Scan for the cell matching the given text and deliver its [X, Y] coordinate at center. 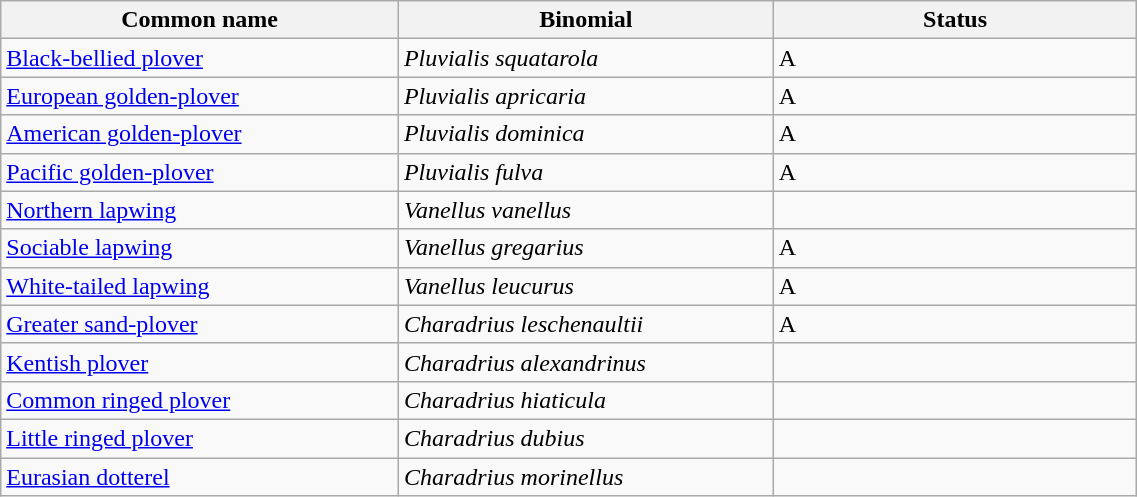
Pluvialis apricaria [586, 96]
Sociable lapwing [200, 248]
Pluvialis squatarola [586, 58]
Black-bellied plover [200, 58]
Charadrius morinellus [586, 477]
Status [955, 20]
Eurasian dotterel [200, 477]
Charadrius alexandrinus [586, 362]
American golden-plover [200, 134]
White-tailed lapwing [200, 286]
Charadrius hiaticula [586, 400]
Vanellus vanellus [586, 210]
Common ringed plover [200, 400]
Charadrius dubius [586, 438]
Greater sand-plover [200, 324]
Pluvialis fulva [586, 172]
Kentish plover [200, 362]
European golden-plover [200, 96]
Vanellus leucurus [586, 286]
Binomial [586, 20]
Vanellus gregarius [586, 248]
Common name [200, 20]
Little ringed plover [200, 438]
Pluvialis dominica [586, 134]
Pacific golden-plover [200, 172]
Northern lapwing [200, 210]
Charadrius leschenaultii [586, 324]
